Locate the cell with the specified text and output its (X, Y) center coordinate. 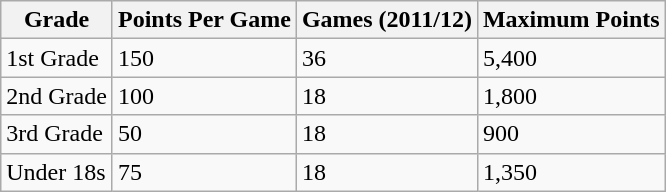
5,400 (571, 58)
3rd Grade (57, 134)
1,350 (571, 172)
900 (571, 134)
50 (204, 134)
150 (204, 58)
Games (2011/12) (386, 20)
Maximum Points (571, 20)
1st Grade (57, 58)
36 (386, 58)
75 (204, 172)
100 (204, 96)
2nd Grade (57, 96)
1,800 (571, 96)
Under 18s (57, 172)
Grade (57, 20)
Points Per Game (204, 20)
